From the cell containing the given text, extract its center point as (x, y) coordinate. 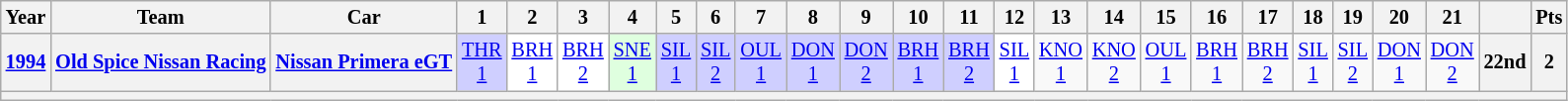
15 (1166, 17)
14 (1114, 17)
20 (1399, 17)
21 (1453, 17)
13 (1061, 17)
11 (969, 17)
22nd (1506, 62)
SNE1 (633, 62)
KNO2 (1114, 62)
6 (715, 17)
Car (363, 17)
4 (633, 17)
16 (1217, 17)
Old Spice Nissan Racing (160, 62)
3 (583, 17)
9 (866, 17)
Team (160, 17)
KNO1 (1061, 62)
Year (26, 17)
18 (1312, 17)
10 (919, 17)
THR1 (482, 62)
Nissan Primera eGT (363, 62)
5 (676, 17)
8 (813, 17)
19 (1353, 17)
1 (482, 17)
7 (761, 17)
1994 (26, 62)
Pts (1549, 17)
12 (1014, 17)
17 (1268, 17)
